Scan for the cell matching the given text and deliver its [x, y] coordinate at center. 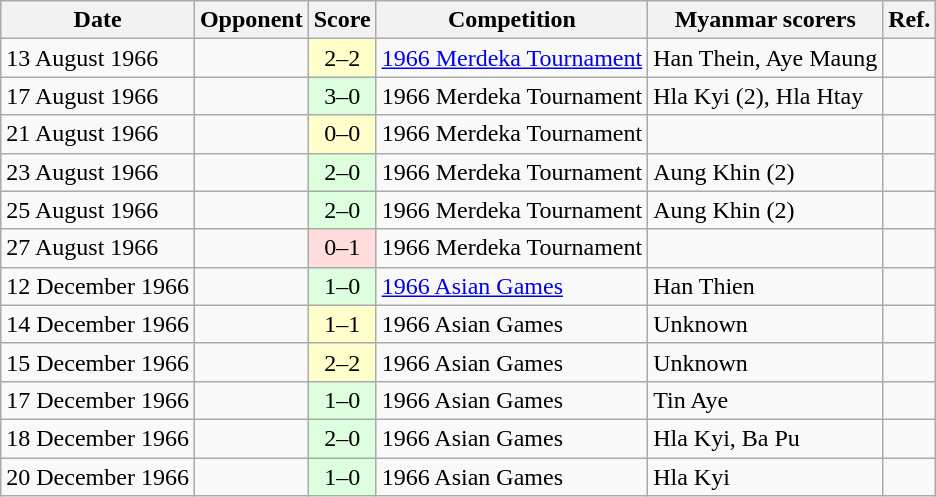
17 August 1966 [98, 96]
0–0 [342, 134]
Hla Kyi [766, 477]
3–0 [342, 96]
23 August 1966 [98, 172]
25 August 1966 [98, 210]
Opponent [251, 20]
Date [98, 20]
Hla Kyi (2), Hla Htay [766, 96]
14 December 1966 [98, 324]
15 December 1966 [98, 362]
Han Thien [766, 286]
21 August 1966 [98, 134]
20 December 1966 [98, 477]
Score [342, 20]
27 August 1966 [98, 248]
Tin Aye [766, 400]
Ref. [910, 20]
1–1 [342, 324]
Competition [512, 20]
Myanmar scorers [766, 20]
Han Thein, Aye Maung [766, 58]
Hla Kyi, Ba Pu [766, 438]
13 August 1966 [98, 58]
18 December 1966 [98, 438]
17 December 1966 [98, 400]
12 December 1966 [98, 286]
0–1 [342, 248]
